Detect which cell encompasses the target text, then output its (X, Y) center coordinate. 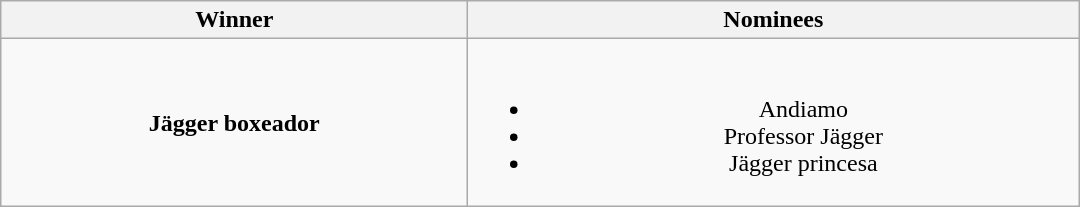
Nominees (774, 20)
Winner (234, 20)
Andiamo Professor Jägger Jägger princesa (774, 122)
Jägger boxeador (234, 122)
